Return the [X, Y] coordinate for the center point of the cell that contains the specified text.  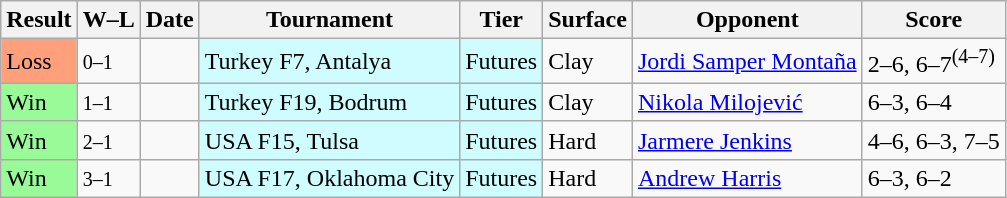
USA F15, Tulsa [329, 140]
Opponent [747, 20]
0–1 [108, 62]
Score [934, 20]
2–1 [108, 140]
Tournament [329, 20]
Jarmere Jenkins [747, 140]
3–1 [108, 178]
Result [39, 20]
USA F17, Oklahoma City [329, 178]
Tier [502, 20]
Date [170, 20]
Loss [39, 62]
W–L [108, 20]
4–6, 6–3, 7–5 [934, 140]
6–3, 6–2 [934, 178]
1–1 [108, 102]
6–3, 6–4 [934, 102]
Nikola Milojević [747, 102]
Andrew Harris [747, 178]
Turkey F7, Antalya [329, 62]
2–6, 6–7(4–7) [934, 62]
Surface [588, 20]
Jordi Samper Montaña [747, 62]
Turkey F19, Bodrum [329, 102]
